Output the (x, y) coordinate of the center of the cell containing the given text.  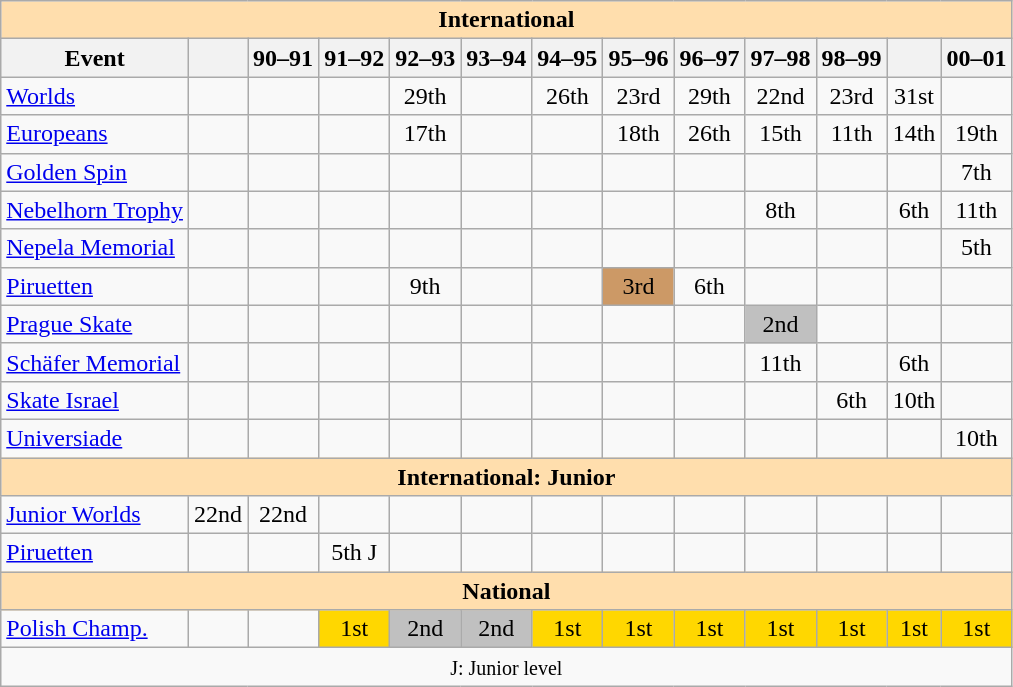
14th (914, 134)
Universiade (95, 438)
5th (976, 248)
5th J (354, 553)
Europeans (95, 134)
95–96 (638, 58)
Nepela Memorial (95, 248)
31st (914, 96)
92–93 (426, 58)
J: Junior level (506, 667)
97–98 (780, 58)
19th (976, 134)
Event (95, 58)
Polish Champ. (95, 629)
9th (426, 286)
International (506, 20)
15th (780, 134)
94–95 (568, 58)
00–01 (976, 58)
Schäfer Memorial (95, 362)
8th (780, 210)
International: Junior (506, 477)
18th (638, 134)
Junior Worlds (95, 515)
17th (426, 134)
Skate Israel (95, 400)
3rd (638, 286)
7th (976, 172)
96–97 (710, 58)
Prague Skate (95, 324)
93–94 (496, 58)
98–99 (852, 58)
National (506, 591)
Worlds (95, 96)
Golden Spin (95, 172)
Nebelhorn Trophy (95, 210)
91–92 (354, 58)
90–91 (284, 58)
